Identify which cell holds the provided text, then report its [x, y] central coordinate. 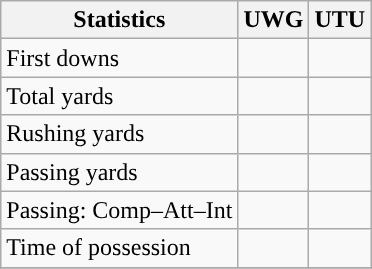
First downs [120, 58]
Passing yards [120, 172]
Rushing yards [120, 134]
UWG [274, 20]
Passing: Comp–Att–Int [120, 210]
UTU [340, 20]
Total yards [120, 96]
Time of possession [120, 248]
Statistics [120, 20]
